Search for the cell housing the specified text and yield its (x, y) center coordinate. 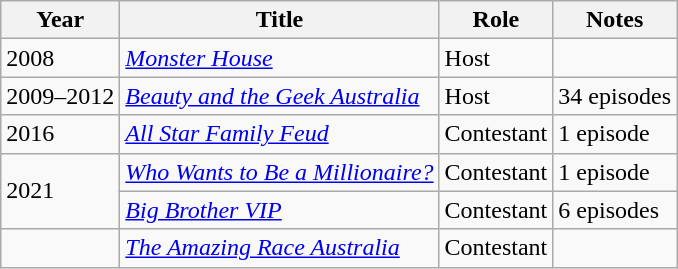
Role (496, 20)
The Amazing Race Australia (280, 248)
Who Wants to Be a Millionaire? (280, 172)
All Star Family Feud (280, 134)
2009–2012 (60, 96)
Beauty and the Geek Australia (280, 96)
Title (280, 20)
Monster House (280, 58)
Big Brother VIP (280, 210)
Year (60, 20)
2008 (60, 58)
34 episodes (615, 96)
2016 (60, 134)
6 episodes (615, 210)
2021 (60, 191)
Notes (615, 20)
